Capture the cell that displays the provided text and extract its (X, Y) central coordinate. 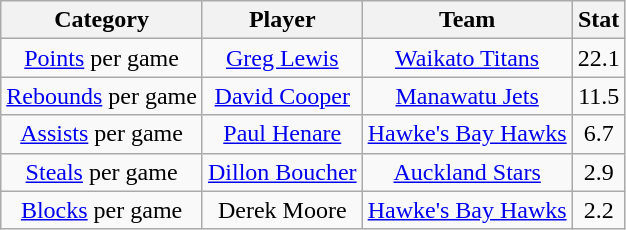
Auckland Stars (467, 172)
Blocks per game (102, 210)
Stat (598, 20)
Assists per game (102, 134)
Category (102, 20)
Steals per game (102, 172)
6.7 (598, 134)
Team (467, 20)
Derek Moore (282, 210)
11.5 (598, 96)
Player (282, 20)
Rebounds per game (102, 96)
22.1 (598, 58)
Manawatu Jets (467, 96)
Dillon Boucher (282, 172)
Waikato Titans (467, 58)
Greg Lewis (282, 58)
2.9 (598, 172)
Paul Henare (282, 134)
2.2 (598, 210)
David Cooper (282, 96)
Points per game (102, 58)
